Search for the cell housing the specified text and yield its [X, Y] center coordinate. 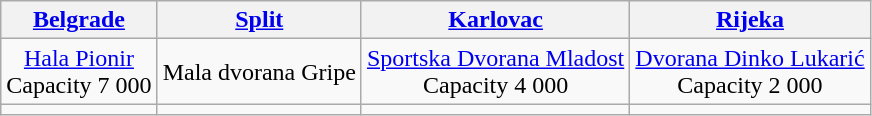
Hala PionirCapacity 7 000 [79, 72]
Karlovac [495, 20]
Dvorana Dinko LukarićCapacity 2 000 [750, 72]
Rijeka [750, 20]
Belgrade [79, 20]
Mala dvorana Gripe [259, 72]
Sportska Dvorana MladostCapacity 4 000 [495, 72]
Split [259, 20]
